Capture the cell that displays the provided text and extract its (x, y) central coordinate. 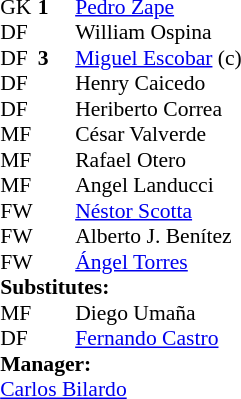
3 (57, 58)
